Find where the given text appears and provide that cell's center as (x, y) coordinate. 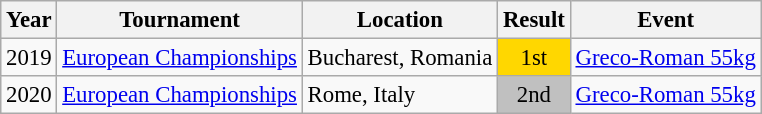
Tournament (180, 20)
Bucharest, Romania (400, 58)
Event (666, 20)
Result (534, 20)
2nd (534, 95)
1st (534, 58)
2019 (29, 58)
2020 (29, 95)
Rome, Italy (400, 95)
Location (400, 20)
Year (29, 20)
